For the text-containing cell, return its midpoint in [X, Y] coordinate format. 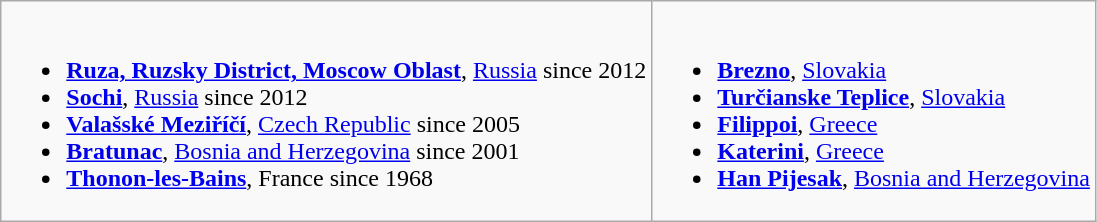
Brezno, Slovakia Turčianske Teplice, Slovakia Filippoi, Greece Katerini, Greece Han Pijesak, Bosnia and Herzegovina [874, 112]
